Determine the [x, y] coordinate at the center of the cell enclosing the given text.  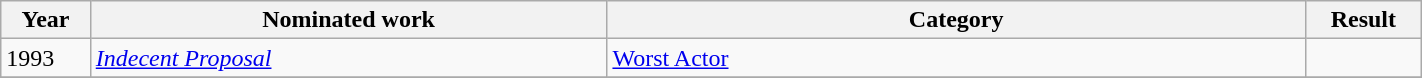
Result [1363, 20]
Indecent Proposal [348, 58]
Year [46, 20]
1993 [46, 58]
Nominated work [348, 20]
Worst Actor [956, 58]
Category [956, 20]
